Output the [X, Y] coordinate of the center of the cell containing the given text.  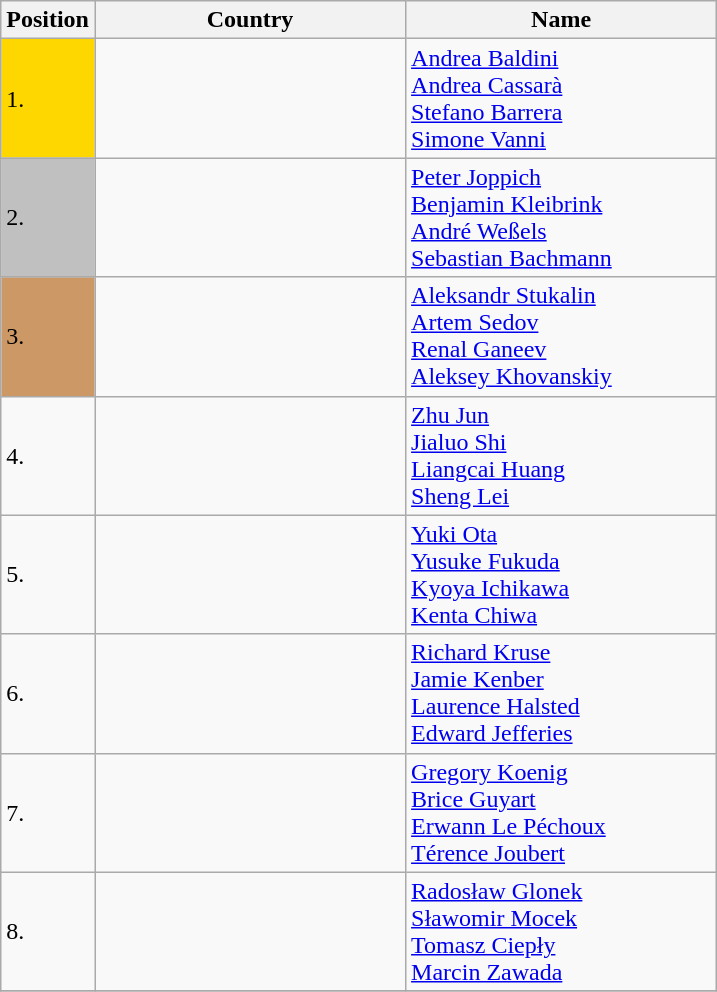
3. [48, 336]
6. [48, 694]
Radosław GlonekSławomir Mocek Tomasz CiepłyMarcin Zawada [562, 932]
Gregory KoenigBrice Guyart Erwann Le PéchouxTérence Joubert [562, 812]
Yuki Ota Yusuke FukudaKyoya IchikawaKenta Chiwa [562, 574]
Aleksandr StukalinArtem Sedov Renal GaneevAleksey Khovanskiy [562, 336]
7. [48, 812]
8. [48, 932]
Richard Kruse Jamie KenberLaurence HalstedEdward Jefferies [562, 694]
Name [562, 20]
Country [250, 20]
Zhu JunJialuo ShiLiangcai HuangSheng Lei [562, 456]
Peter JoppichBenjamin KleibrinkAndré WeßelsSebastian Bachmann [562, 218]
Andrea BaldiniAndrea CassaràStefano BarreraSimone Vanni [562, 98]
2. [48, 218]
Position [48, 20]
1. [48, 98]
5. [48, 574]
4. [48, 456]
